Locate the cell with the specified text and output its [x, y] center coordinate. 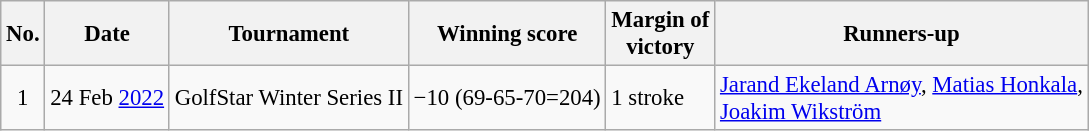
Runners-up [902, 34]
Margin ofvictory [660, 34]
No. [23, 34]
1 stroke [660, 98]
24 Feb 2022 [107, 98]
Winning score [507, 34]
1 [23, 98]
Tournament [288, 34]
Jarand Ekeland Arnøy, Matias Honkala, Joakim Wikström [902, 98]
GolfStar Winter Series II [288, 98]
−10 (69-65-70=204) [507, 98]
Date [107, 34]
